Scan for the cell matching the given text and deliver its (x, y) coordinate at center. 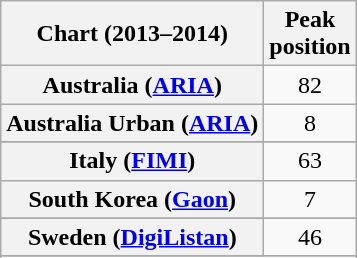
Australia Urban (ARIA) (132, 123)
Italy (FIMI) (132, 161)
82 (310, 85)
63 (310, 161)
8 (310, 123)
South Korea (Gaon) (132, 199)
Chart (2013–2014) (132, 34)
Sweden (DigiListan) (132, 237)
7 (310, 199)
46 (310, 237)
Peakposition (310, 34)
Australia (ARIA) (132, 85)
